Identify which cell holds the provided text, then report its (X, Y) central coordinate. 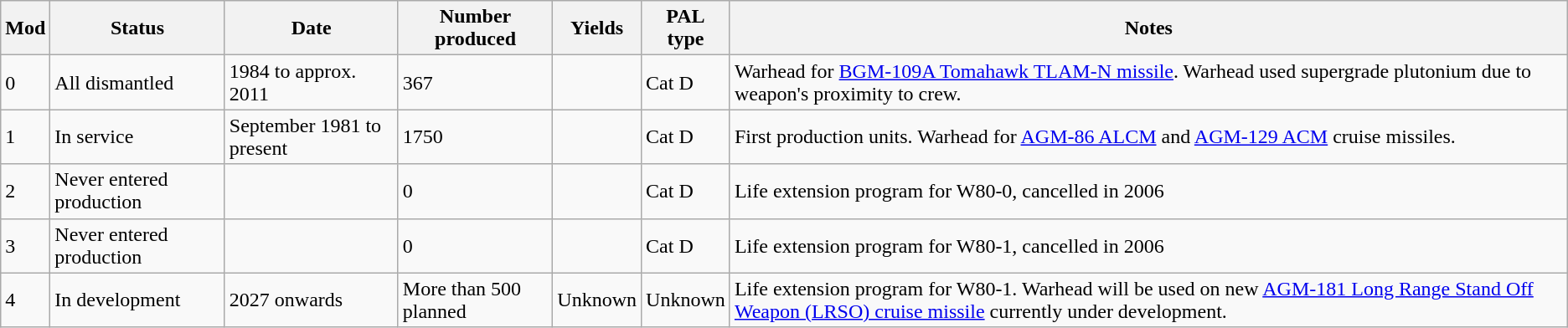
More than 500 planned (476, 300)
3 (25, 246)
1 (25, 137)
4 (25, 300)
2027 onwards (312, 300)
Number produced (476, 28)
Warhead for BGM-109A Tomahawk TLAM-N missile. Warhead used supergrade plutonium due to weapon's proximity to crew. (1148, 82)
All dismantled (137, 82)
1984 to approx. 2011 (312, 82)
367 (476, 82)
Life extension program for W80-1, cancelled in 2006 (1148, 246)
Yields (597, 28)
In service (137, 137)
September 1981 to present (312, 137)
Date (312, 28)
Life extension program for W80-1. Warhead will be used on new AGM-181 Long Range Stand Off Weapon (LRSO) cruise missile currently under development. (1148, 300)
Status (137, 28)
1750 (476, 137)
Notes (1148, 28)
PAL type (686, 28)
2 (25, 191)
First production units. Warhead for AGM-86 ALCM and AGM-129 ACM cruise missiles. (1148, 137)
In development (137, 300)
Mod (25, 28)
Life extension program for W80-0, cancelled in 2006 (1148, 191)
